Pinpoint the cell where the given text exists, returning its [x, y] midpoint coordinate. 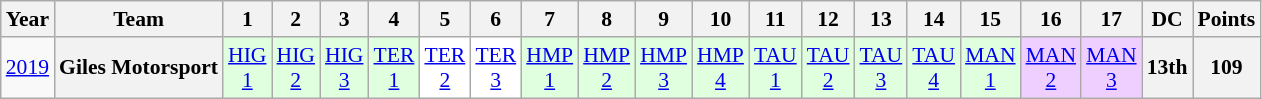
TAU1 [776, 68]
15 [990, 19]
HMP2 [606, 68]
16 [1052, 19]
HMP1 [550, 68]
Year [28, 19]
HIG3 [344, 68]
10 [720, 19]
7 [550, 19]
17 [1112, 19]
2019 [28, 68]
14 [934, 19]
12 [828, 19]
5 [444, 19]
TER1 [394, 68]
HIG1 [247, 68]
MAN3 [1112, 68]
TER2 [444, 68]
1 [247, 19]
DC [1168, 19]
13 [882, 19]
HIG2 [296, 68]
TAU4 [934, 68]
Points [1227, 19]
109 [1227, 68]
MAN1 [990, 68]
HMP3 [664, 68]
4 [394, 19]
Giles Motorsport [138, 68]
8 [606, 19]
2 [296, 19]
TAU2 [828, 68]
Team [138, 19]
9 [664, 19]
TAU3 [882, 68]
MAN2 [1052, 68]
3 [344, 19]
6 [496, 19]
TER3 [496, 68]
11 [776, 19]
13th [1168, 68]
HMP4 [720, 68]
